Provide the [x, y] coordinate of the cell's center where the given text is located.  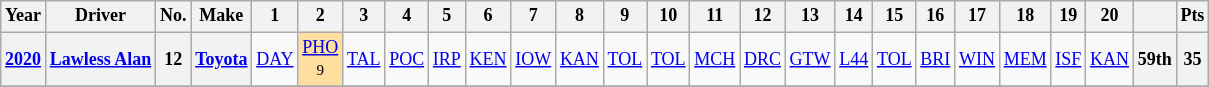
TAL [364, 59]
8 [580, 16]
MCH [715, 59]
14 [854, 16]
GTW [810, 59]
KEN [488, 59]
7 [534, 16]
35 [1192, 59]
16 [936, 16]
Toyota [222, 59]
2 [320, 16]
MEM [1025, 59]
19 [1068, 16]
3 [364, 16]
5 [446, 16]
Make [222, 16]
20 [1110, 16]
POC [407, 59]
11 [715, 16]
15 [894, 16]
59th [1154, 59]
18 [1025, 16]
No. [174, 16]
Year [24, 16]
BRI [936, 59]
Lawless Alan [100, 59]
PHO9 [320, 59]
Pts [1192, 16]
L44 [854, 59]
1 [275, 16]
IOW [534, 59]
4 [407, 16]
13 [810, 16]
10 [668, 16]
Driver [100, 16]
DRC [763, 59]
9 [624, 16]
ISF [1068, 59]
17 [978, 16]
DAY [275, 59]
6 [488, 16]
WIN [978, 59]
2020 [24, 59]
IRP [446, 59]
